Capture the cell that displays the provided text and extract its [X, Y] central coordinate. 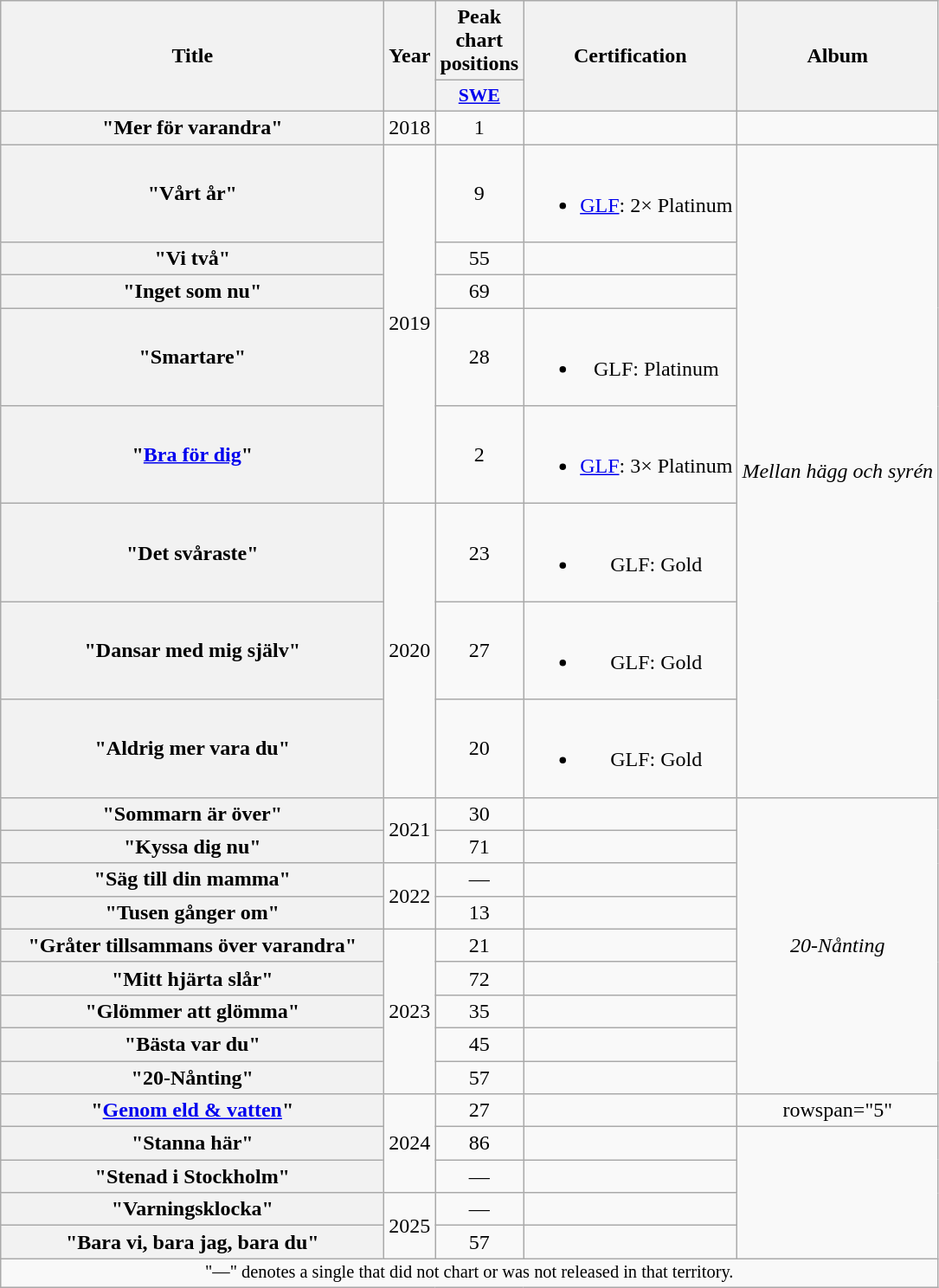
"Mer för varandra" [192, 127]
2021 [410, 830]
Mellan hägg och syrén [838, 470]
"Glömmer att glömma" [192, 1011]
"Stanna här" [192, 1143]
GLF: 3× Platinum [630, 455]
"Genom eld & vatten" [192, 1111]
Certification [630, 56]
72 [479, 978]
Title [192, 56]
"Vi två" [192, 259]
69 [479, 292]
"Vårt år" [192, 192]
"Bästa var du" [192, 1044]
2024 [410, 1143]
2025 [410, 1226]
2023 [410, 1011]
"Bara vi, bara jag, bara du" [192, 1242]
30 [479, 814]
45 [479, 1044]
GLF: 2× Platinum [630, 192]
rowspan="5" [838, 1111]
"Det svåraste" [192, 552]
71 [479, 847]
2019 [410, 324]
"Inget som nu" [192, 292]
"Smartare" [192, 357]
"Säg till din mamma" [192, 879]
"20-Nånting" [192, 1078]
"Aldrig mer vara du" [192, 748]
"Mitt hjärta slår" [192, 978]
"Gråter tillsammans över varandra" [192, 945]
"—" denotes a single that did not chart or was not released in that territory. [469, 1273]
Album [838, 56]
2022 [410, 896]
"Varningsklocka" [192, 1209]
Year [410, 56]
23 [479, 552]
"Bra för dig" [192, 455]
55 [479, 259]
Peak chart positions [479, 41]
28 [479, 357]
9 [479, 192]
13 [479, 912]
86 [479, 1143]
"Kyssa dig nu" [192, 847]
"Tusen gånger om" [192, 912]
20-Nånting [838, 945]
GLF: Platinum [630, 357]
2020 [410, 651]
SWE [479, 96]
20 [479, 748]
"Dansar med mig själv" [192, 651]
1 [479, 127]
2018 [410, 127]
2 [479, 455]
35 [479, 1011]
"Sommarn är över" [192, 814]
21 [479, 945]
"Stenad i Stockholm" [192, 1176]
